Detect which cell encompasses the target text, then output its (x, y) center coordinate. 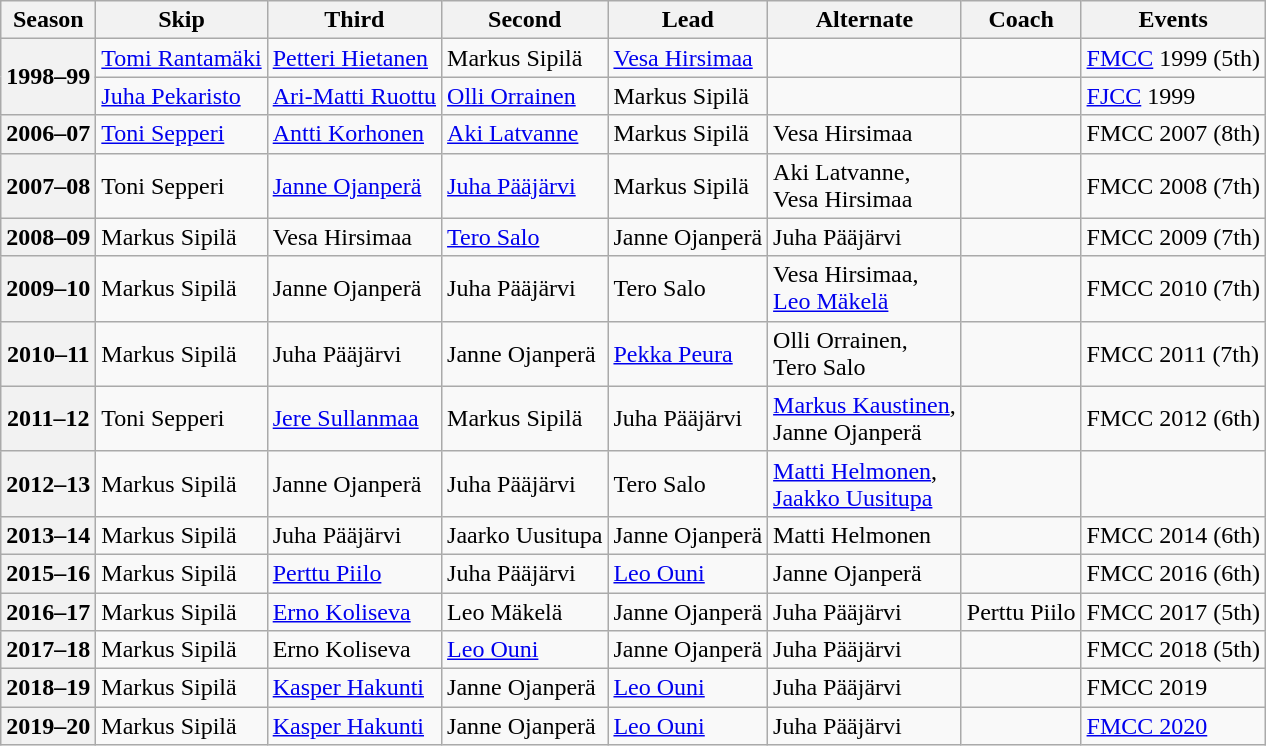
2008–09 (48, 237)
FMCC 2008 (7th) (1173, 186)
FMCC 2014 (6th) (1173, 535)
2018–19 (48, 688)
Matti Helmonen (865, 535)
2013–14 (48, 535)
2017–18 (48, 650)
2006–07 (48, 134)
2019–20 (48, 726)
Tomi Rantamäki (182, 58)
Jaarko Uusitupa (525, 535)
Ari-Matti Ruottu (354, 96)
FMCC 1999 (5th) (1173, 58)
2015–16 (48, 573)
Markus Kaustinen,Janne Ojanperä (865, 418)
FMCC 2019 (1173, 688)
2007–08 (48, 186)
Third (354, 20)
Skip (182, 20)
Coach (1021, 20)
FJCC 1999 (1173, 96)
Second (525, 20)
2016–17 (48, 611)
Juha Pekaristo (182, 96)
Olli Orrainen,Tero Salo (865, 354)
Leo Mäkelä (525, 611)
Season (48, 20)
Matti Helmonen,Jaakko Uusitupa (865, 484)
FMCC 2016 (6th) (1173, 573)
FMCC 2011 (7th) (1173, 354)
Events (1173, 20)
Petteri Hietanen (354, 58)
FMCC 2012 (6th) (1173, 418)
Lead (688, 20)
2009–10 (48, 288)
2012–13 (48, 484)
Pekka Peura (688, 354)
FMCC 2010 (7th) (1173, 288)
Olli Orrainen (525, 96)
Vesa Hirsimaa,Leo Mäkelä (865, 288)
Aki Latvanne (525, 134)
2011–12 (48, 418)
FMCC 2020 (1173, 726)
FMCC 2007 (8th) (1173, 134)
FMCC 2017 (5th) (1173, 611)
Antti Korhonen (354, 134)
Jere Sullanmaa (354, 418)
FMCC 2018 (5th) (1173, 650)
Alternate (865, 20)
1998–99 (48, 77)
Aki Latvanne,Vesa Hirsimaa (865, 186)
2010–11 (48, 354)
FMCC 2009 (7th) (1173, 237)
